Search for the cell housing the specified text and yield its [X, Y] center coordinate. 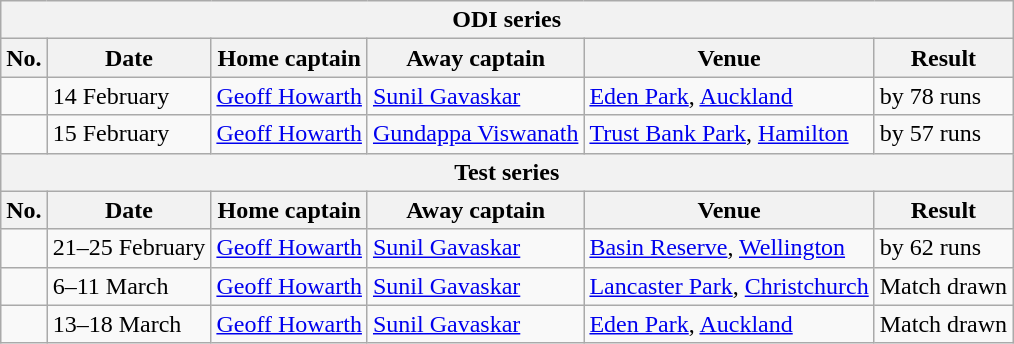
Lancaster Park, Christchurch [729, 286]
6–11 March [129, 286]
14 February [129, 96]
Test series [507, 172]
by 78 runs [943, 96]
by 57 runs [943, 134]
Gundappa Viswanath [475, 134]
Trust Bank Park, Hamilton [729, 134]
Basin Reserve, Wellington [729, 248]
13–18 March [129, 324]
15 February [129, 134]
by 62 runs [943, 248]
21–25 February [129, 248]
ODI series [507, 20]
